Return the (x, y) coordinate for the center point of the cell that contains the specified text.  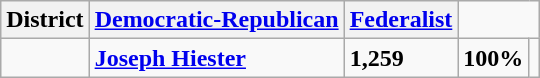
Joseph Hiester (216, 58)
1,259 (401, 58)
Federalist (401, 20)
District (45, 20)
100% (494, 58)
Democratic-Republican (216, 20)
